Find where the given text appears and provide that cell's center as (X, Y) coordinate. 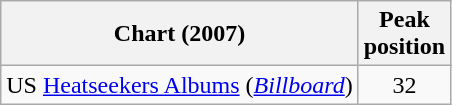
US Heatseekers Albums (Billboard) (180, 85)
32 (404, 85)
Chart (2007) (180, 34)
Peakposition (404, 34)
